Output the [x, y] coordinate of the center of the cell containing the given text.  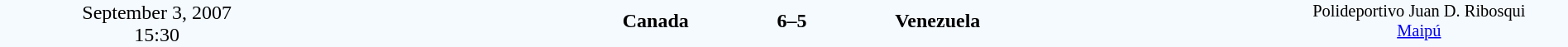
Polideportivo Juan D. RibosquiMaipú [1419, 23]
6–5 [791, 21]
September 3, 200715:30 [157, 23]
Canada [501, 21]
Venezuela [1082, 21]
